Identify which cell holds the provided text, then report its (x, y) central coordinate. 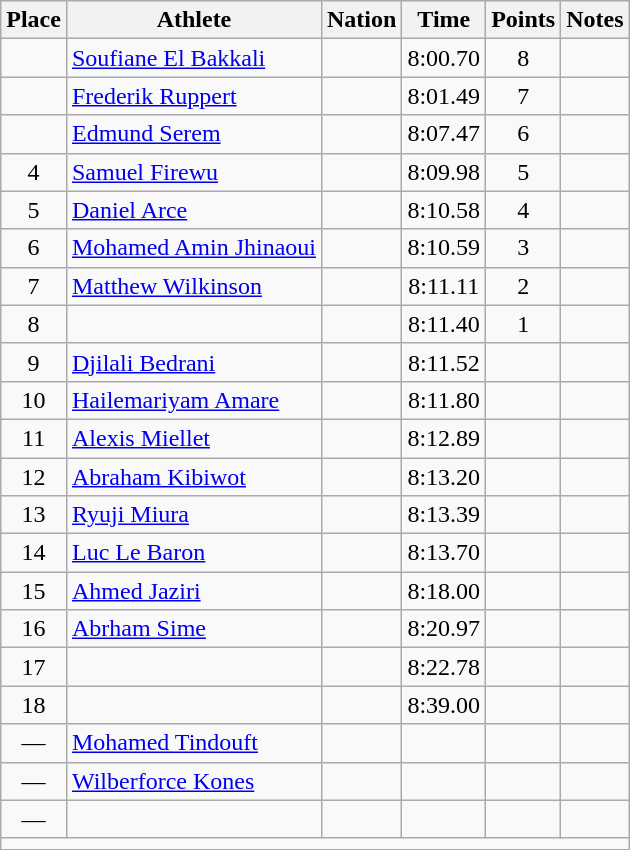
8:18.00 (444, 591)
Notes (595, 20)
15 (34, 591)
Place (34, 20)
18 (34, 705)
Mohamed Tindouft (194, 743)
Matthew Wilkinson (194, 286)
Abrham Sime (194, 629)
8:10.59 (444, 248)
Alexis Miellet (194, 438)
8:39.00 (444, 705)
8:07.47 (444, 134)
8:11.52 (444, 362)
Ryuji Miura (194, 515)
Soufiane El Bakkali (194, 58)
14 (34, 553)
8:11.80 (444, 400)
Edmund Serem (194, 134)
9 (34, 362)
Athlete (194, 20)
2 (524, 286)
Frederik Ruppert (194, 96)
11 (34, 438)
Hailemariyam Amare (194, 400)
8:22.78 (444, 667)
8:13.39 (444, 515)
Abraham Kibiwot (194, 477)
Djilali Bedrani (194, 362)
Daniel Arce (194, 210)
8:11.40 (444, 324)
Luc Le Baron (194, 553)
13 (34, 515)
8:09.98 (444, 172)
8:13.70 (444, 553)
17 (34, 667)
Mohamed Amin Jhinaoui (194, 248)
10 (34, 400)
12 (34, 477)
3 (524, 248)
8:12.89 (444, 438)
Points (524, 20)
8:11.11 (444, 286)
16 (34, 629)
1 (524, 324)
Time (444, 20)
Samuel Firewu (194, 172)
8:13.20 (444, 477)
8:00.70 (444, 58)
Ahmed Jaziri (194, 591)
8:10.58 (444, 210)
8:01.49 (444, 96)
8:20.97 (444, 629)
Wilberforce Kones (194, 781)
Nation (361, 20)
